Determine the (x, y) coordinate at the center of the cell enclosing the given text.  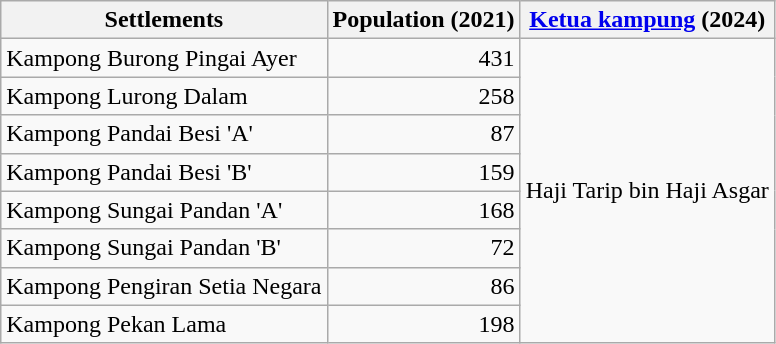
Kampong Lurong Dalam (164, 96)
Haji Tarip bin Haji Asgar (647, 191)
Population (2021) (424, 20)
Kampong Pandai Besi 'A' (164, 134)
Kampong Sungai Pandan 'A' (164, 210)
Ketua kampung (2024) (647, 20)
159 (424, 172)
86 (424, 286)
168 (424, 210)
Kampong Sungai Pandan 'B' (164, 248)
Kampong Burong Pingai Ayer (164, 58)
258 (424, 96)
72 (424, 248)
198 (424, 324)
431 (424, 58)
Kampong Pekan Lama (164, 324)
87 (424, 134)
Kampong Pandai Besi 'B' (164, 172)
Settlements (164, 20)
Kampong Pengiran Setia Negara (164, 286)
